Return [x, y] of the center of cell containing provided text 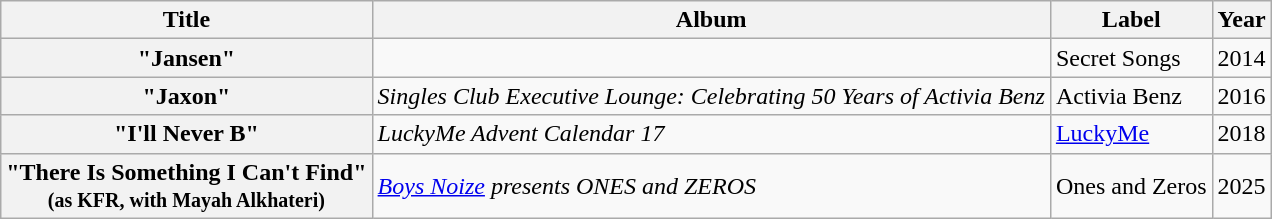
Label [1131, 20]
"Jansen" [186, 58]
LuckyMe [1131, 134]
"I'll Never B" [186, 134]
"Jaxon" [186, 96]
LuckyMe Advent Calendar 17 [711, 134]
Singles Club Executive Lounge: Celebrating 50 Years of Activia Benz [711, 96]
Title [186, 20]
Year [1242, 20]
Activia Benz [1131, 96]
2014 [1242, 58]
2018 [1242, 134]
2025 [1242, 186]
Ones and Zeros [1131, 186]
2016 [1242, 96]
"There Is Something I Can't Find"(as KFR, with Mayah Alkhateri) [186, 186]
Boys Noize presents ONES and ZEROS [711, 186]
Secret Songs [1131, 58]
Album [711, 20]
